From the cell containing the given text, extract its center point as (X, Y) coordinate. 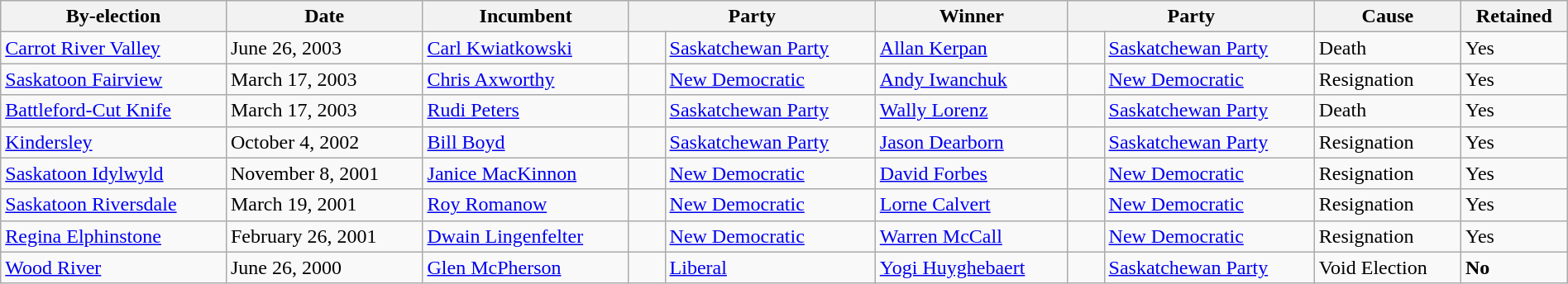
Wood River (114, 267)
Liberal (770, 267)
No (1513, 267)
Jason Dearborn (971, 142)
Saskatoon Fairview (114, 79)
Lorne Calvert (971, 205)
Yogi Huyghebaert (971, 267)
Allan Kerpan (971, 48)
Saskatoon Idylwyld (114, 173)
Glen McPherson (526, 267)
Battleford-Cut Knife (114, 111)
February 26, 2001 (324, 236)
Carl Kwiatkowski (526, 48)
Kindersley (114, 142)
By-election (114, 17)
Janice MacKinnon (526, 173)
Date (324, 17)
Winner (971, 17)
March 19, 2001 (324, 205)
October 4, 2002 (324, 142)
June 26, 2003 (324, 48)
Warren McCall (971, 236)
November 8, 2001 (324, 173)
Cause (1388, 17)
Saskatoon Riversdale (114, 205)
Wally Lorenz (971, 111)
Andy Iwanchuk (971, 79)
David Forbes (971, 173)
Carrot River Valley (114, 48)
Rudi Peters (526, 111)
Void Election (1388, 267)
June 26, 2000 (324, 267)
Retained (1513, 17)
Dwain Lingenfelter (526, 236)
Incumbent (526, 17)
Roy Romanow (526, 205)
Chris Axworthy (526, 79)
Bill Boyd (526, 142)
Regina Elphinstone (114, 236)
